Determine the (X, Y) coordinate at the center of the cell enclosing the given text.  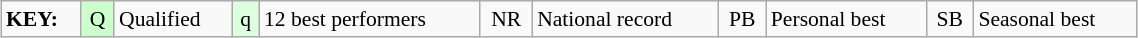
NR (506, 19)
Qualified (173, 19)
Personal best (846, 19)
KEY: (41, 19)
PB (742, 19)
Q (98, 19)
SB (950, 19)
National record (626, 19)
12 best performers (370, 19)
q (246, 19)
Seasonal best (1055, 19)
